Extract the (X, Y) coordinate from the center of the cell holding the provided text.  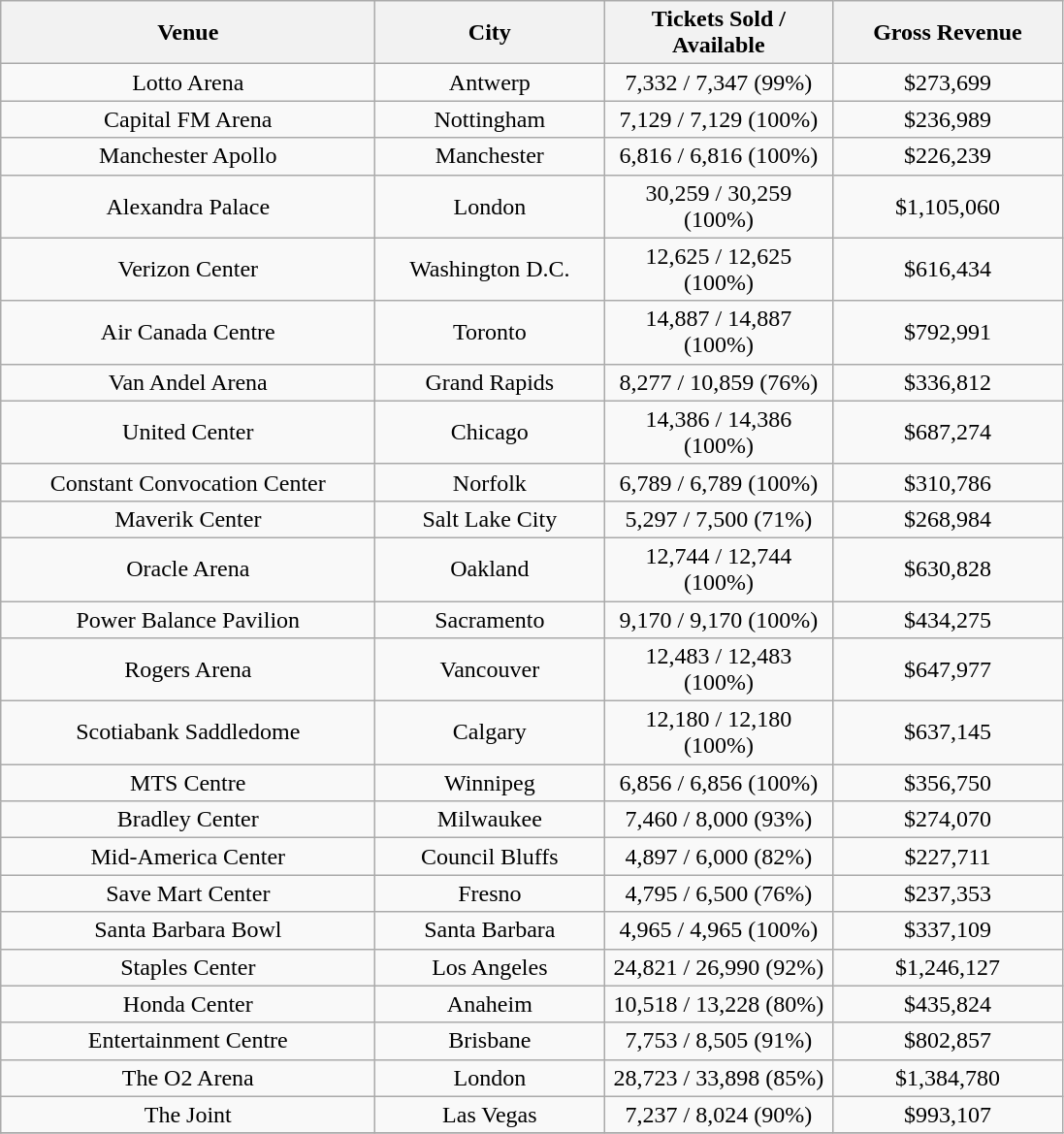
7,332 / 7,347 (99%) (719, 82)
$1,246,127 (948, 967)
Air Canada Centre (188, 332)
6,789 / 6,789 (100%) (719, 482)
$687,274 (948, 433)
The O2 Arena (188, 1078)
28,723 / 33,898 (85%) (719, 1078)
Van Andel Arena (188, 382)
Winnipeg (490, 783)
Capital FM Arena (188, 119)
Oakland (490, 568)
14,887 / 14,887 (100%) (719, 332)
7,129 / 7,129 (100%) (719, 119)
30,259 / 30,259 (100%) (719, 206)
Mid-America Center (188, 857)
Entertainment Centre (188, 1041)
Scotiabank Saddledome (188, 733)
$337,109 (948, 930)
Fresno (490, 893)
8,277 / 10,859 (76%) (719, 382)
7,753 / 8,505 (91%) (719, 1041)
$227,711 (948, 857)
$637,145 (948, 733)
4,965 / 4,965 (100%) (719, 930)
6,816 / 6,816 (100%) (719, 156)
Los Angeles (490, 967)
Anaheim (490, 1004)
9,170 / 9,170 (100%) (719, 620)
Maverik Center (188, 519)
$792,991 (948, 332)
Sacramento (490, 620)
Washington D.C. (490, 270)
Alexandra Palace (188, 206)
Verizon Center (188, 270)
MTS Centre (188, 783)
Lotto Arena (188, 82)
4,897 / 6,000 (82%) (719, 857)
7,237 / 8,024 (90%) (719, 1115)
Brisbane (490, 1041)
Vancouver (490, 669)
Staples Center (188, 967)
Council Bluffs (490, 857)
$1,105,060 (948, 206)
14,386 / 14,386 (100%) (719, 433)
$273,699 (948, 82)
Power Balance Pavilion (188, 620)
Nottingham (490, 119)
$435,824 (948, 1004)
$434,275 (948, 620)
Chicago (490, 433)
Norfolk (490, 482)
$274,070 (948, 820)
Rogers Arena (188, 669)
$268,984 (948, 519)
Las Vegas (490, 1115)
Oracle Arena (188, 568)
$310,786 (948, 482)
Grand Rapids (490, 382)
Manchester Apollo (188, 156)
Milwaukee (490, 820)
Toronto (490, 332)
$236,989 (948, 119)
Save Mart Center (188, 893)
$616,434 (948, 270)
Santa Barbara (490, 930)
City (490, 33)
Constant Convocation Center (188, 482)
7,460 / 8,000 (93%) (719, 820)
5,297 / 7,500 (71%) (719, 519)
$356,750 (948, 783)
24,821 / 26,990 (92%) (719, 967)
$630,828 (948, 568)
12,483 / 12,483 (100%) (719, 669)
12,180 / 12,180 (100%) (719, 733)
$226,239 (948, 156)
$647,977 (948, 669)
Salt Lake City (490, 519)
Bradley Center (188, 820)
United Center (188, 433)
12,625 / 12,625 (100%) (719, 270)
Manchester (490, 156)
$802,857 (948, 1041)
Tickets Sold / Available (719, 33)
$993,107 (948, 1115)
The Joint (188, 1115)
12,744 / 12,744 (100%) (719, 568)
4,795 / 6,500 (76%) (719, 893)
Honda Center (188, 1004)
Calgary (490, 733)
Antwerp (490, 82)
Venue (188, 33)
Santa Barbara Bowl (188, 930)
Gross Revenue (948, 33)
$1,384,780 (948, 1078)
$336,812 (948, 382)
$237,353 (948, 893)
10,518 / 13,228 (80%) (719, 1004)
6,856 / 6,856 (100%) (719, 783)
